Capture the cell that displays the provided text and extract its (x, y) central coordinate. 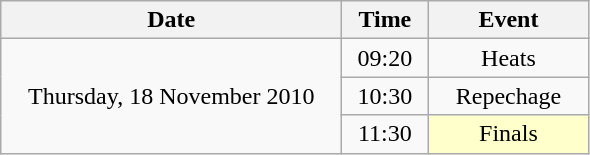
Date (172, 20)
10:30 (385, 96)
Time (385, 20)
Heats (508, 58)
Repechage (508, 96)
Event (508, 20)
Thursday, 18 November 2010 (172, 96)
11:30 (385, 134)
Finals (508, 134)
09:20 (385, 58)
